Output the (x, y) coordinate of the center of the cell containing the given text.  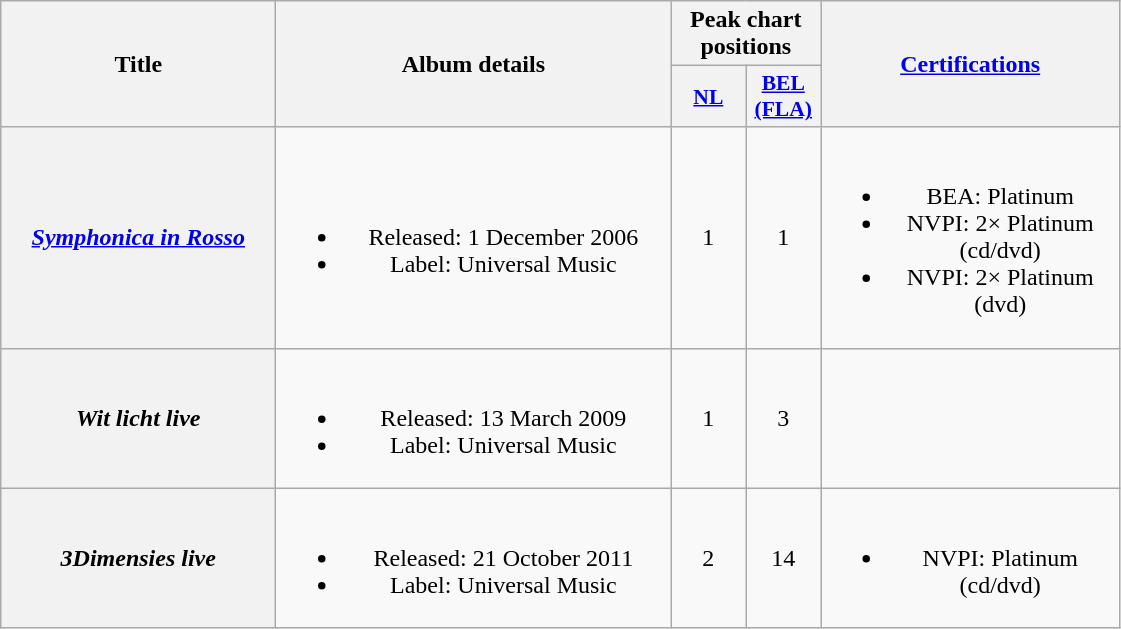
3Dimensies live (138, 558)
Released: 1 December 2006Label: Universal Music (474, 238)
2 (708, 558)
NL (708, 96)
14 (784, 558)
NVPI: Platinum (cd/dvd) (970, 558)
Certifications (970, 64)
BEL(FLA) (784, 96)
Title (138, 64)
Released: 13 March 2009Label: Universal Music (474, 418)
3 (784, 418)
Peak chart positions (746, 34)
Wit licht live (138, 418)
Album details (474, 64)
Symphonica in Rosso (138, 238)
BEA: PlatinumNVPI: 2× Platinum (cd/dvd)NVPI: 2× Platinum (dvd) (970, 238)
Released: 21 October 2011Label: Universal Music (474, 558)
